Identify which cell holds the provided text, then report its [X, Y] central coordinate. 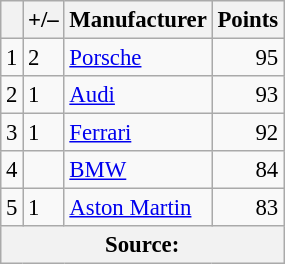
Aston Martin [138, 208]
84 [248, 170]
+/– [44, 20]
5 [12, 208]
Source: [142, 245]
Ferrari [138, 133]
Points [248, 20]
BMW [138, 170]
3 [12, 133]
4 [12, 170]
Manufacturer [138, 20]
Porsche [138, 58]
93 [248, 95]
92 [248, 133]
95 [248, 58]
83 [248, 208]
Audi [138, 95]
